Capture the cell that displays the provided text and extract its (x, y) central coordinate. 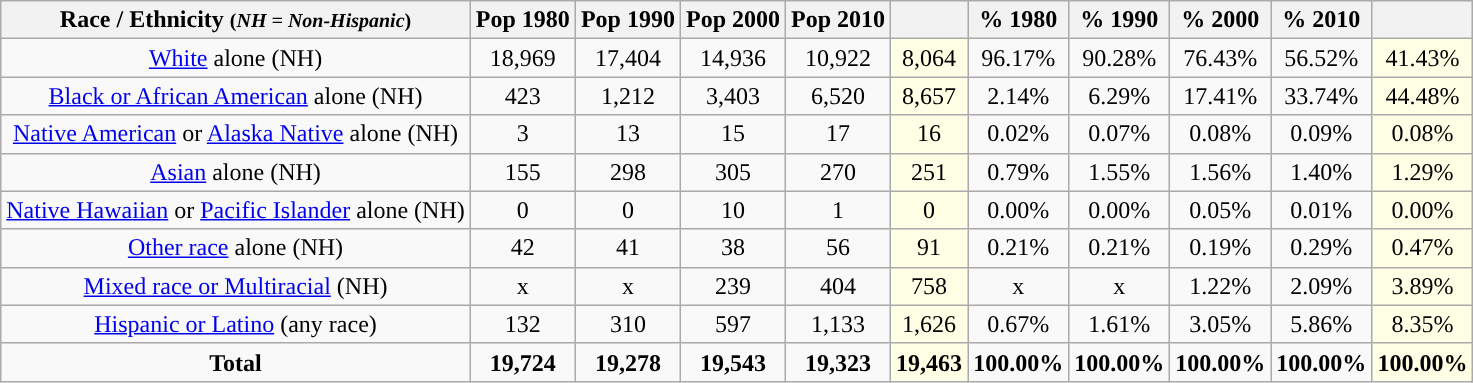
8,064 (930, 58)
251 (930, 172)
13 (628, 134)
19,323 (838, 362)
239 (732, 286)
Pop 2000 (732, 20)
42 (522, 248)
14,936 (732, 58)
38 (732, 248)
0.47% (1422, 248)
33.74% (1322, 96)
6.29% (1120, 96)
0.09% (1322, 134)
19,724 (522, 362)
1,626 (930, 324)
Pop 1990 (628, 20)
Total (236, 362)
0.79% (1018, 172)
155 (522, 172)
1 (838, 210)
597 (732, 324)
1.56% (1220, 172)
1,133 (838, 324)
2.09% (1322, 286)
3.05% (1220, 324)
0.02% (1018, 134)
1.29% (1422, 172)
Black or African American alone (NH) (236, 96)
0.01% (1322, 210)
8.35% (1422, 324)
0.07% (1120, 134)
8,657 (930, 96)
15 (732, 134)
404 (838, 286)
Asian alone (NH) (236, 172)
Native Hawaiian or Pacific Islander alone (NH) (236, 210)
White alone (NH) (236, 58)
41 (628, 248)
3.89% (1422, 286)
91 (930, 248)
44.48% (1422, 96)
Native American or Alaska Native alone (NH) (236, 134)
% 2010 (1322, 20)
Pop 1980 (522, 20)
1,212 (628, 96)
10,922 (838, 58)
1.40% (1322, 172)
Pop 2010 (838, 20)
0.05% (1220, 210)
56 (838, 248)
18,969 (522, 58)
423 (522, 96)
Other race alone (NH) (236, 248)
41.43% (1422, 58)
Hispanic or Latino (any race) (236, 324)
132 (522, 324)
% 1990 (1120, 20)
1.55% (1120, 172)
19,463 (930, 362)
310 (628, 324)
0.19% (1220, 248)
19,543 (732, 362)
270 (838, 172)
% 2000 (1220, 20)
17 (838, 134)
305 (732, 172)
17,404 (628, 58)
1.22% (1220, 286)
16 (930, 134)
3,403 (732, 96)
% 1980 (1018, 20)
0.29% (1322, 248)
1.61% (1120, 324)
298 (628, 172)
56.52% (1322, 58)
10 (732, 210)
3 (522, 134)
19,278 (628, 362)
2.14% (1018, 96)
6,520 (838, 96)
90.28% (1120, 58)
17.41% (1220, 96)
96.17% (1018, 58)
Race / Ethnicity (NH = Non-Hispanic) (236, 20)
Mixed race or Multiracial (NH) (236, 286)
0.67% (1018, 324)
76.43% (1220, 58)
758 (930, 286)
5.86% (1322, 324)
